Find where the given text appears and provide that cell's center as [X, Y] coordinate. 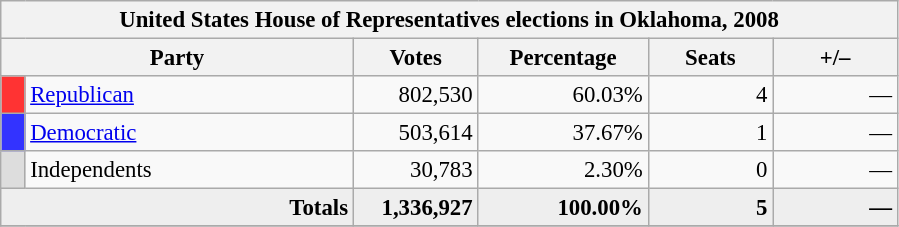
30,783 [416, 170]
1,336,927 [416, 208]
Totals [178, 208]
2.30% [563, 170]
503,614 [416, 133]
Percentage [563, 58]
Party [178, 58]
100.00% [563, 208]
60.03% [563, 95]
1 [710, 133]
802,530 [416, 95]
United States House of Representatives elections in Oklahoma, 2008 [450, 20]
Independents [189, 170]
Seats [710, 58]
+/– [836, 58]
0 [710, 170]
Republican [189, 95]
4 [710, 95]
Votes [416, 58]
37.67% [563, 133]
Democratic [189, 133]
5 [710, 208]
